For the text-containing cell, return its midpoint in [x, y] coordinate format. 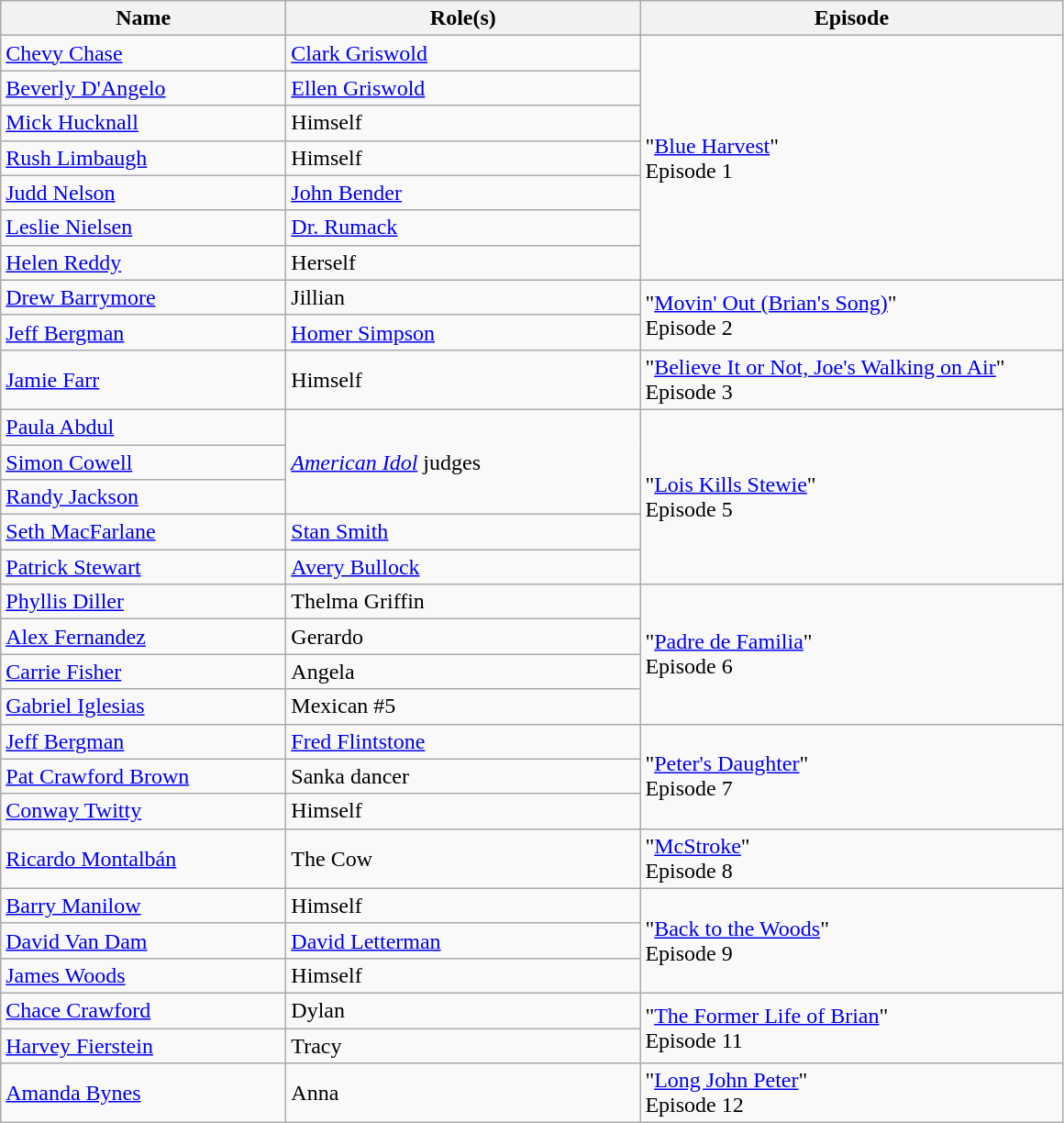
David Van Dam [143, 940]
"The Former Life of Brian"Episode 11 [851, 1028]
Leslie Nielsen [143, 228]
Mexican #5 [463, 706]
Dylan [463, 1010]
Ellen Griswold [463, 88]
Jillian [463, 297]
Beverly D'Angelo [143, 88]
Fred Flintstone [463, 741]
American Idol judges [463, 461]
Simon Cowell [143, 461]
Chevy Chase [143, 53]
Ricardo Montalbán [143, 859]
"Long John Peter"Episode 12 [851, 1094]
"McStroke"Episode 8 [851, 859]
Herself [463, 262]
Sanka dancer [463, 776]
Pat Crawford Brown [143, 776]
Homer Simpson [463, 332]
Phyllis Diller [143, 602]
Gabriel Iglesias [143, 706]
Judd Nelson [143, 193]
Jamie Farr [143, 380]
Thelma Griffin [463, 602]
"Movin' Out (Brian's Song)"Episode 2 [851, 315]
Conway Twitty [143, 811]
Role(s) [463, 18]
Paula Abdul [143, 427]
Alex Fernandez [143, 637]
Drew Barrymore [143, 297]
Rush Limbaugh [143, 158]
The Cow [463, 859]
Stan Smith [463, 532]
James Woods [143, 975]
Chace Crawford [143, 1010]
Mick Hucknall [143, 123]
"Padre de Familia"Episode 6 [851, 654]
Barry Manilow [143, 906]
Tracy [463, 1045]
Episode [851, 18]
Seth MacFarlane [143, 532]
"Blue Harvest"Episode 1 [851, 158]
Gerardo [463, 637]
Anna [463, 1094]
John Bender [463, 193]
Randy Jackson [143, 497]
"Lois Kills Stewie"Episode 5 [851, 496]
Patrick Stewart [143, 567]
Clark Griswold [463, 53]
Name [143, 18]
Dr. Rumack [463, 228]
"Believe It or Not, Joe's Walking on Air"Episode 3 [851, 380]
Angela [463, 672]
Amanda Bynes [143, 1094]
"Back to the Woods"Episode 9 [851, 940]
Helen Reddy [143, 262]
David Letterman [463, 940]
Carrie Fisher [143, 672]
Harvey Fierstein [143, 1045]
Avery Bullock [463, 567]
"Peter's Daughter"Episode 7 [851, 776]
